Pinpoint the cell where the given text exists, returning its [X, Y] midpoint coordinate. 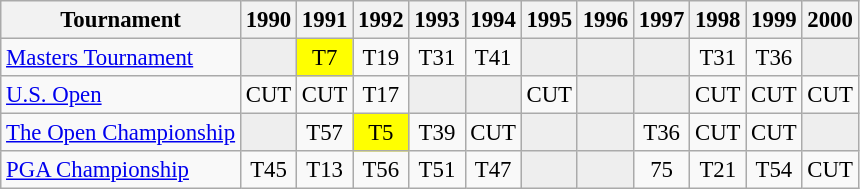
T19 [381, 58]
T5 [381, 133]
The Open Championship [121, 133]
Masters Tournament [121, 58]
1995 [549, 20]
U.S. Open [121, 95]
T41 [493, 58]
1991 [325, 20]
1993 [437, 20]
1990 [268, 20]
T45 [268, 170]
75 [661, 170]
T7 [325, 58]
1994 [493, 20]
1998 [718, 20]
T51 [437, 170]
T54 [774, 170]
1997 [661, 20]
1992 [381, 20]
T57 [325, 133]
Tournament [121, 20]
T13 [325, 170]
T21 [718, 170]
2000 [830, 20]
1999 [774, 20]
PGA Championship [121, 170]
1996 [605, 20]
T47 [493, 170]
T39 [437, 133]
T17 [381, 95]
T56 [381, 170]
